Return the [x, y] coordinate for the center point of the cell that contains the specified text.  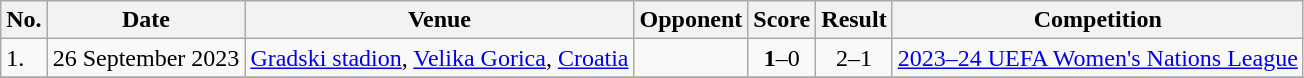
Opponent [691, 20]
1. [24, 58]
2023–24 UEFA Women's Nations League [1098, 58]
1–0 [782, 58]
Competition [1098, 20]
26 September 2023 [146, 58]
Date [146, 20]
Result [854, 20]
2–1 [854, 58]
Gradski stadion, Velika Gorica, Croatia [440, 58]
Venue [440, 20]
Score [782, 20]
No. [24, 20]
